Return the (x, y) coordinate for the center point of the cell that contains the specified text.  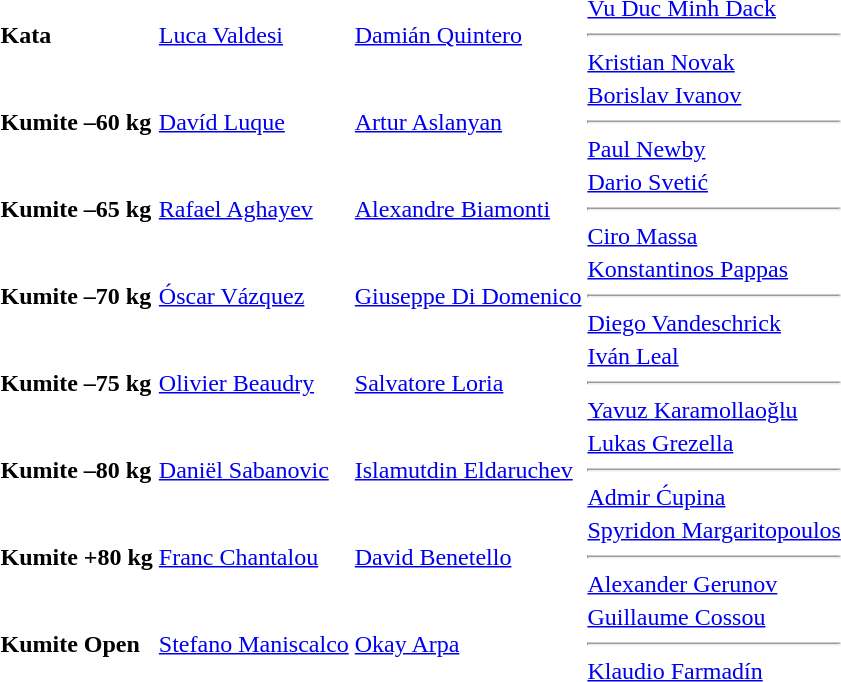
Olivier Beaudry (254, 383)
Óscar Vázquez (254, 296)
Rafael Aghayev (254, 209)
Islamutdin Eldaruchev (468, 470)
Alexandre Biamonti (468, 209)
Daniël Sabanovic (254, 470)
David Benetello (468, 557)
Franc Chantalou (254, 557)
Artur Aslanyan (468, 122)
Davíd Luque (254, 122)
Salvatore Loria (468, 383)
Giuseppe Di Domenico (468, 296)
